Scan for the cell matching the given text and deliver its (X, Y) coordinate at center. 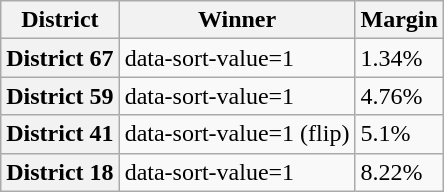
District 59 (60, 96)
5.1% (399, 134)
District (60, 20)
4.76% (399, 96)
data-sort-value=1 (flip) (237, 134)
Margin (399, 20)
8.22% (399, 172)
1.34% (399, 58)
District 41 (60, 134)
District 18 (60, 172)
District 67 (60, 58)
Winner (237, 20)
